Return the (x, y) coordinate for the center point of the cell that contains the specified text.  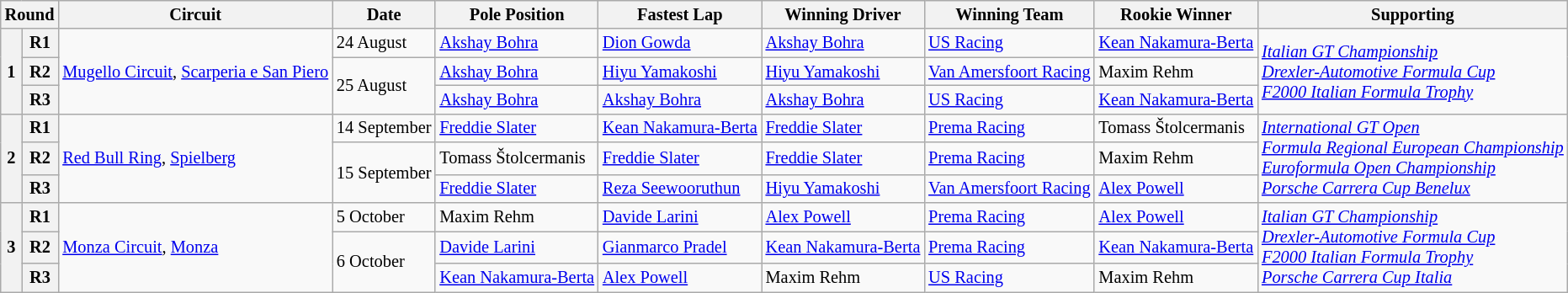
Red Bull Ring, Spielberg (195, 158)
Winning Team (1009, 14)
Rookie Winner (1176, 14)
Pole Position (517, 14)
Winning Driver (843, 14)
24 August (384, 43)
Circuit (195, 14)
Italian GT ChampionshipDrexler-Automotive Formula CupF2000 Italian Formula TrophyPorsche Carrera Cup Italia (1412, 248)
Reza Seewooruthun (680, 189)
25 August (384, 86)
14 September (384, 128)
Dion Gowda (680, 43)
Italian GT ChampionshipDrexler-Automotive Formula CupF2000 Italian Formula Trophy (1412, 71)
Supporting (1412, 14)
2 (12, 158)
3 (12, 248)
Round (30, 14)
5 October (384, 217)
Monza Circuit, Monza (195, 248)
Gianmarco Pradel (680, 247)
6 October (384, 261)
International GT OpenFormula Regional European ChampionshipEuroformula Open ChampionshipPorsche Carrera Cup Benelux (1412, 158)
Mugello Circuit, Scarperia e San Piero (195, 71)
Date (384, 14)
1 (12, 71)
Fastest Lap (680, 14)
15 September (384, 173)
